Scan for the cell matching the given text and deliver its (X, Y) coordinate at center. 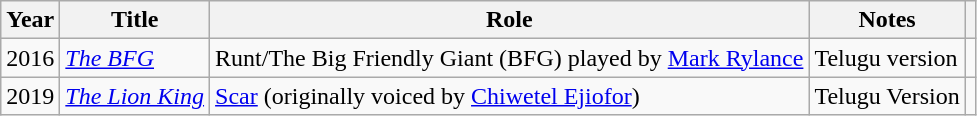
Role (510, 20)
2019 (30, 96)
Runt/The Big Friendly Giant (BFG) played by Mark Rylance (510, 58)
2016 (30, 58)
The BFG (135, 58)
Telugu version (887, 58)
Title (135, 20)
Telugu Version (887, 96)
The Lion King (135, 96)
Scar (originally voiced by Chiwetel Ejiofor) (510, 96)
Notes (887, 20)
Year (30, 20)
